Scan for the cell matching the given text and deliver its (x, y) coordinate at center. 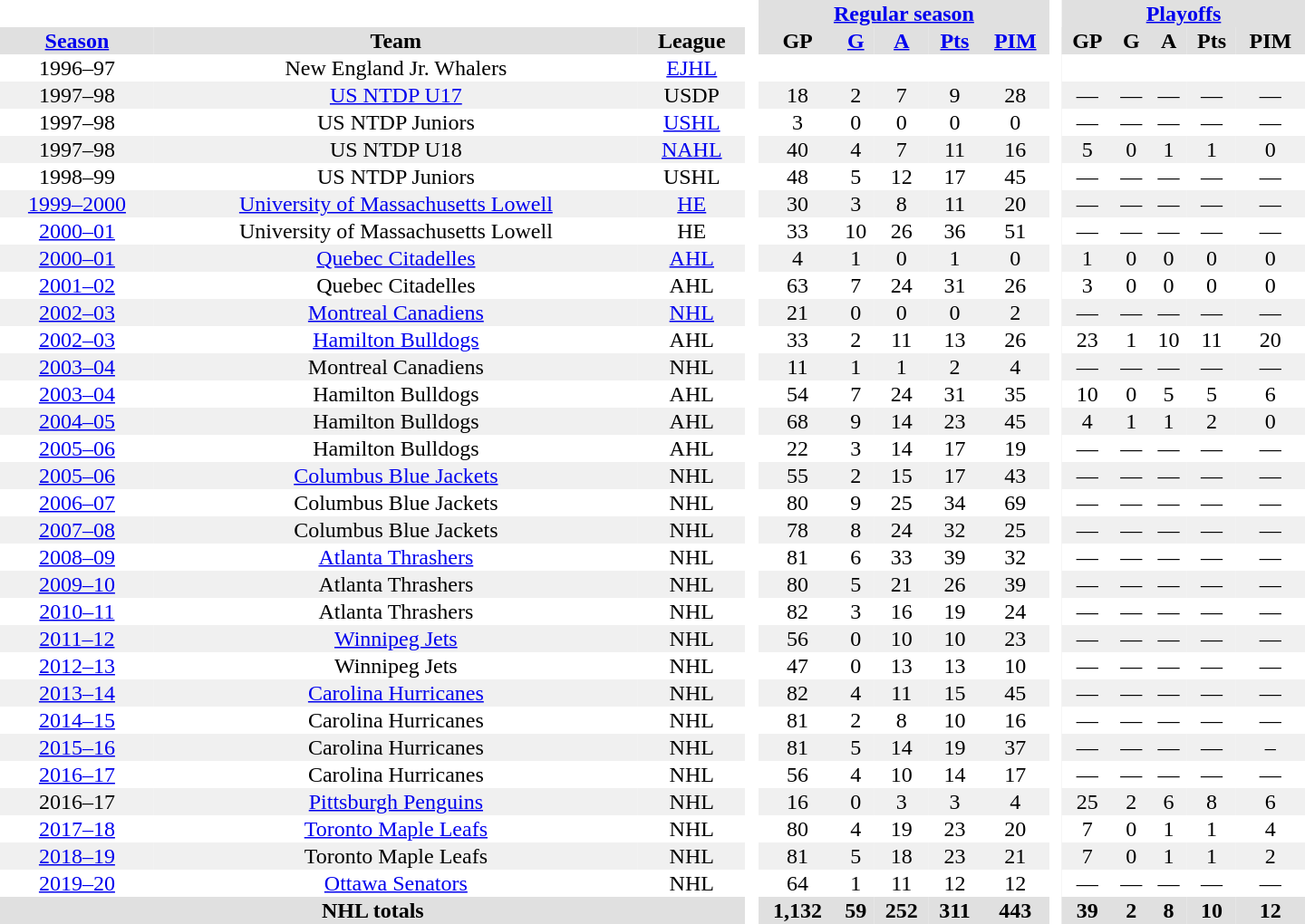
1996–97 (77, 68)
1,132 (797, 910)
37 (1015, 747)
48 (797, 177)
2013–14 (77, 693)
1999–2000 (77, 204)
22 (797, 448)
40 (797, 149)
Pittsburgh Penguins (396, 802)
2007–08 (77, 530)
59 (855, 910)
43 (1015, 476)
69 (1015, 503)
30 (797, 204)
USDP (692, 95)
2001–02 (77, 285)
US NTDP U18 (396, 149)
2011–12 (77, 639)
78 (797, 530)
63 (797, 285)
2012–13 (77, 666)
Regular season (904, 14)
Season (77, 41)
Ottawa Senators (396, 883)
252 (902, 910)
2010–11 (77, 611)
2015–16 (77, 747)
Team (396, 41)
1998–99 (77, 177)
35 (1015, 394)
US NTDP U17 (396, 95)
EJHL (692, 68)
28 (1015, 95)
Playoffs (1184, 14)
2014–15 (77, 720)
54 (797, 394)
311 (955, 910)
47 (797, 666)
NAHL (692, 149)
NHL totals (373, 910)
64 (797, 883)
34 (955, 503)
51 (1015, 231)
2008–09 (77, 557)
2018–19 (77, 856)
36 (955, 231)
2009–10 (77, 584)
2004–05 (77, 421)
2017–18 (77, 829)
2019–20 (77, 883)
– (1271, 747)
55 (797, 476)
68 (797, 421)
443 (1015, 910)
New England Jr. Whalers (396, 68)
2006–07 (77, 503)
League (692, 41)
